Output the [X, Y] coordinate of the center of the cell containing the given text.  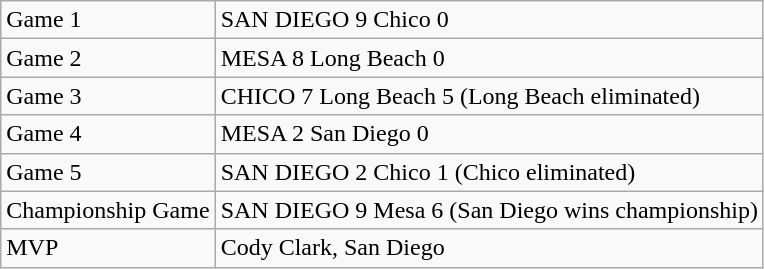
MVP [108, 248]
Game 2 [108, 58]
Game 3 [108, 96]
MESA 8 Long Beach 0 [489, 58]
Championship Game [108, 210]
Game 5 [108, 172]
CHICO 7 Long Beach 5 (Long Beach eliminated) [489, 96]
Game 4 [108, 134]
SAN DIEGO 2 Chico 1 (Chico eliminated) [489, 172]
Cody Clark, San Diego [489, 248]
SAN DIEGO 9 Chico 0 [489, 20]
SAN DIEGO 9 Mesa 6 (San Diego wins championship) [489, 210]
MESA 2 San Diego 0 [489, 134]
Game 1 [108, 20]
